Identify which cell holds the provided text, then report its (x, y) central coordinate. 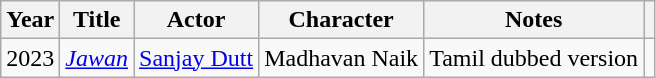
Tamil dubbed version (534, 58)
2023 (30, 58)
Actor (196, 20)
Madhavan Naik (342, 58)
Sanjay Dutt (196, 58)
Title (97, 20)
Jawan (97, 58)
Character (342, 20)
Year (30, 20)
Notes (534, 20)
